Pinpoint the cell where the given text exists, returning its [X, Y] midpoint coordinate. 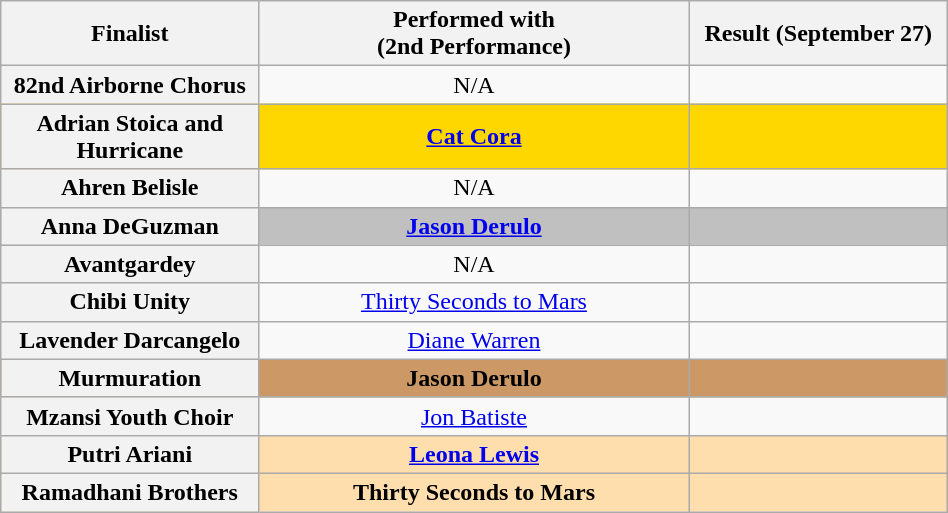
Lavender Darcangelo [130, 340]
Diane Warren [474, 340]
Mzansi Youth Choir [130, 416]
Ramadhani Brothers [130, 492]
Ahren Belisle [130, 188]
Cat Cora [474, 136]
Finalist [130, 34]
Result (September 27) [818, 34]
Performed with(2nd Performance) [474, 34]
Jon Batiste [474, 416]
Murmuration [130, 378]
Avantgardey [130, 264]
82nd Airborne Chorus [130, 85]
Anna DeGuzman [130, 226]
Putri Ariani [130, 454]
Adrian Stoica and Hurricane [130, 136]
Leona Lewis [474, 454]
Chibi Unity [130, 302]
